Provide the [x, y] coordinate of the cell's center where the given text is located.  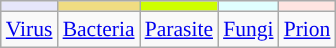
Fungi [248, 29]
Bacteria [99, 29]
Parasite [179, 29]
Prion [308, 29]
Virus [30, 29]
